Identify which cell holds the provided text, then report its [x, y] central coordinate. 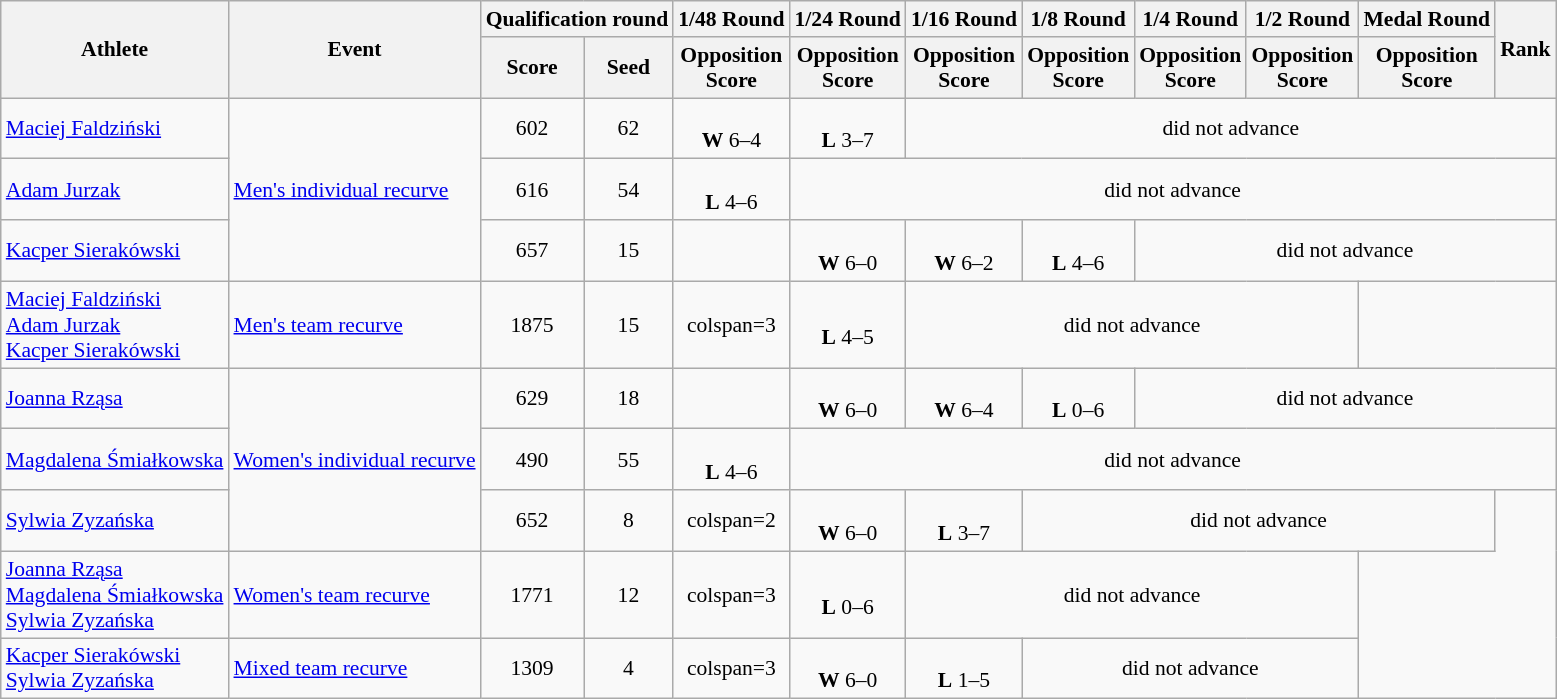
62 [629, 128]
Seed [629, 68]
Rank [1526, 50]
L 4–5 [848, 324]
Sylwia Zyzańska [115, 520]
12 [629, 594]
1/2 Round [1302, 19]
Magdalena Śmiałkowska [115, 460]
8 [629, 520]
Maciej Faldziński [115, 128]
colspan=2 [731, 520]
4 [629, 668]
55 [629, 460]
1/4 Round [1190, 19]
Qualification round [578, 19]
Women's team recurve [354, 594]
657 [532, 250]
602 [532, 128]
1771 [532, 594]
Kacper SierakówskiSylwia Zyzańska [115, 668]
616 [532, 190]
L 1–5 [964, 668]
Joanna RząsaMagdalena ŚmiałkowskaSylwia Zyzańska [115, 594]
Men's individual recurve [354, 190]
1/48 Round [731, 19]
Men's team recurve [354, 324]
Adam Jurzak [115, 190]
652 [532, 520]
1875 [532, 324]
Maciej FaldzińskiAdam JurzakKacper Sierakówski [115, 324]
Women's individual recurve [354, 460]
W 6–2 [964, 250]
Athlete [115, 50]
18 [629, 398]
Medal Round [1426, 19]
490 [532, 460]
1/8 Round [1078, 19]
1/24 Round [848, 19]
Mixed team recurve [354, 668]
Event [354, 50]
Score [532, 68]
1/16 Round [964, 19]
54 [629, 190]
Kacper Sierakówski [115, 250]
1309 [532, 668]
Joanna Rząsa [115, 398]
629 [532, 398]
